Search for the cell housing the specified text and yield its (X, Y) center coordinate. 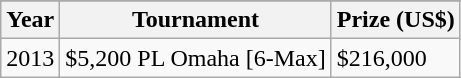
Year (30, 20)
Prize (US$) (396, 20)
$5,200 PL Omaha [6-Max] (196, 58)
$216,000 (396, 58)
2013 (30, 58)
Tournament (196, 20)
